For the text-containing cell, return its midpoint in (X, Y) coordinate format. 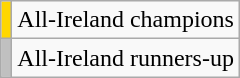
All-Ireland champions (126, 20)
All-Ireland runners-up (126, 58)
